Detect which cell encompasses the target text, then output its [x, y] center coordinate. 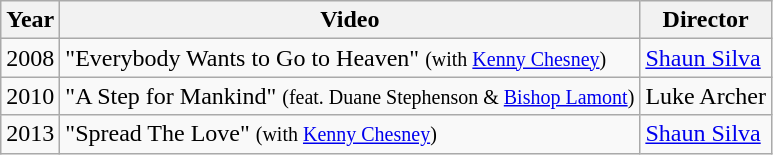
Luke Archer [706, 96]
2008 [30, 58]
2013 [30, 134]
"Everybody Wants to Go to Heaven" (with Kenny Chesney) [350, 58]
"A Step for Mankind" (feat. Duane Stephenson & Bishop Lamont) [350, 96]
"Spread The Love" (with Kenny Chesney) [350, 134]
Video [350, 20]
Director [706, 20]
2010 [30, 96]
Year [30, 20]
